From the cell containing the given text, extract its center point as [X, Y] coordinate. 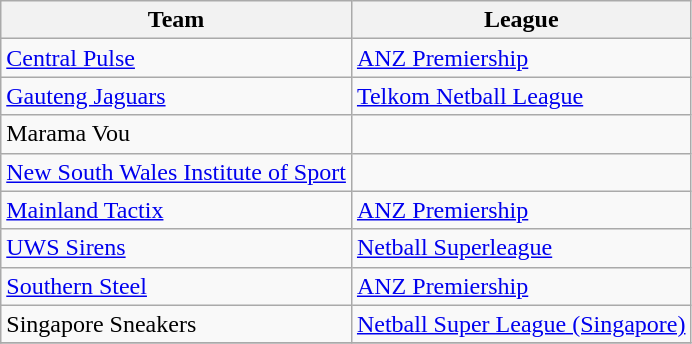
Singapore Sneakers [176, 324]
Gauteng Jaguars [176, 96]
Central Pulse [176, 58]
UWS Sirens [176, 248]
Telkom Netball League [521, 96]
New South Wales Institute of Sport [176, 172]
League [521, 20]
Team [176, 20]
Marama Vou [176, 134]
Southern Steel [176, 286]
Netball Super League (Singapore) [521, 324]
Netball Superleague [521, 248]
Mainland Tactix [176, 210]
